Determine the [X, Y] coordinate at the center of the cell enclosing the given text.  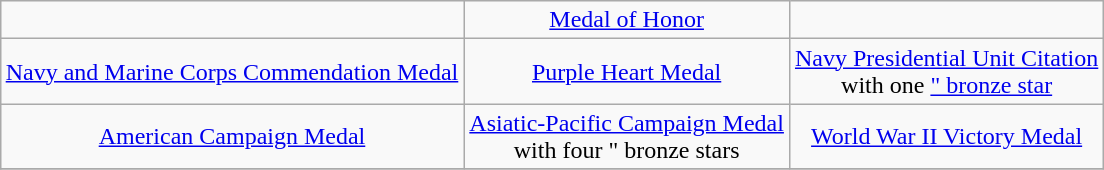
Purple Heart Medal [627, 72]
Navy and Marine Corps Commendation Medal [232, 72]
Navy Presidential Unit Citation with one " bronze star [946, 72]
American Campaign Medal [232, 136]
Asiatic-Pacific Campaign Medal with four " bronze stars [627, 136]
World War II Victory Medal [946, 136]
Medal of Honor [627, 20]
